Pinpoint the cell where the given text exists, returning its [X, Y] midpoint coordinate. 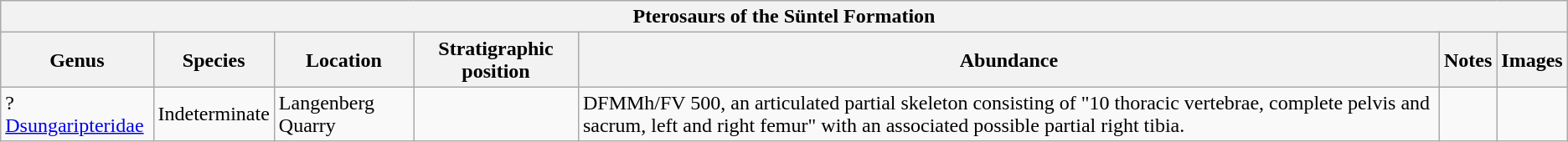
Pterosaurs of the Süntel Formation [784, 17]
Stratigraphic position [496, 60]
Abundance [1008, 60]
?Dsungaripteridae [77, 114]
Location [343, 60]
Notes [1467, 60]
Species [214, 60]
Langenberg Quarry [343, 114]
Genus [77, 60]
Images [1532, 60]
Indeterminate [214, 114]
